Output the [X, Y] coordinate of the center of the cell containing the given text.  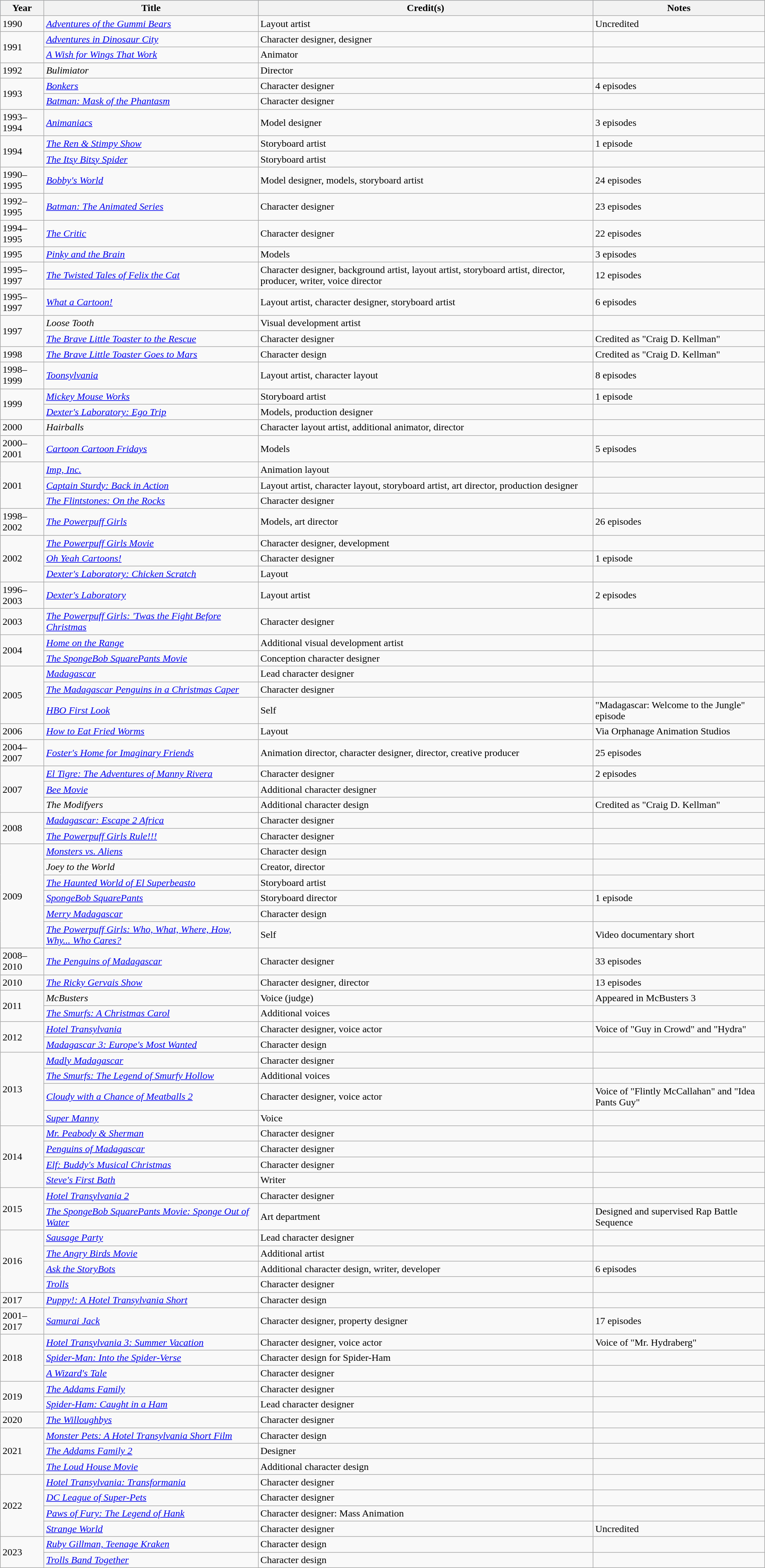
Ask the StoryBots [151, 1269]
Strange World [151, 1529]
Voice of "Guy in Crowd" and "Hydra" [679, 1029]
Conception character designer [426, 658]
Notes [679, 8]
The Powerpuff Girls: 'Twas the Fight Before Christmas [151, 622]
Captain Sturdy: Back in Action [151, 485]
The Willoughbys [151, 1420]
A Wish for Wings That Work [151, 55]
Character designer, director [426, 982]
Director [426, 70]
2023 [22, 1552]
2001–2017 [22, 1321]
Via Orphanage Animation Studios [679, 731]
24 episodes [679, 180]
The Ren & Stimpy Show [151, 143]
8 episodes [679, 375]
El Tigre: The Adventures of Manny Rivera [151, 774]
Mr. Peabody & Sherman [151, 1134]
Samurai Jack [151, 1321]
The Powerpuff Girls: Who, What, Where, How, Why... Who Cares? [151, 935]
The SpongeBob SquarePants Movie [151, 658]
Trolls Band Together [151, 1560]
SpongeBob SquarePants [151, 898]
2012 [22, 1037]
2022 [22, 1505]
The Itsy Bitsy Spider [151, 159]
Character designer, designer [426, 39]
13 episodes [679, 982]
Animaniacs [151, 123]
Additional character designer [426, 789]
Bobby's World [151, 180]
2016 [22, 1261]
2000–2001 [22, 449]
Joey to the World [151, 867]
2003 [22, 622]
Character designer, background artist, layout artist, storyboard artist, director, producer, writer, voice director [426, 275]
Oh Yeah Cartoons! [151, 559]
The Smurfs: The Legend of Smurfy Hollow [151, 1076]
Bee Movie [151, 789]
Models, art director [426, 521]
Paws of Fury: The Legend of Hank [151, 1513]
2005 [22, 695]
Year [22, 8]
Storyboard director [426, 898]
Imp, Inc. [151, 470]
Additional visual development artist [426, 643]
1997 [22, 331]
26 episodes [679, 521]
Loose Tooth [151, 323]
Merry Madagascar [151, 914]
2021 [22, 1451]
Voice [426, 1118]
Bulimiator [151, 70]
1992 [22, 70]
2014 [22, 1157]
2007 [22, 789]
Home on the Range [151, 643]
Model designer [426, 123]
2004–2007 [22, 753]
The Brave Little Toaster to the Rescue [151, 339]
Toonsylvania [151, 375]
What a Cartoon! [151, 302]
1993 [22, 94]
Additional character design, writer, developer [426, 1269]
2011 [22, 1006]
Models, production designer [426, 412]
Character designer, development [426, 543]
The Smurfs: A Christmas Carol [151, 1013]
2010 [22, 982]
2019 [22, 1397]
Title [151, 8]
Art department [426, 1217]
Madly Madagascar [151, 1060]
1994–1995 [22, 233]
Layout artist, character designer, storyboard artist [426, 302]
2013 [22, 1089]
1998–1999 [22, 375]
The Addams Family [151, 1389]
2001 [22, 485]
33 episodes [679, 961]
Video documentary short [679, 935]
Steve's First Bath [151, 1180]
2018 [22, 1358]
The Flintstones: On the Rocks [151, 501]
Voice (judge) [426, 998]
Animator [426, 55]
Puppy!: A Hotel Transylvania Short [151, 1300]
Ruby Gillman, Teenage Kraken [151, 1544]
Writer [426, 1180]
The Twisted Tales of Felix the Cat [151, 275]
Voice of "Mr. Hydraberg" [679, 1342]
Adventures in Dinosaur City [151, 39]
Hotel Transylvania 2 [151, 1196]
12 episodes [679, 275]
2002 [22, 559]
1995 [22, 255]
DC League of Super-Pets [151, 1498]
Monsters vs. Aliens [151, 852]
The SpongeBob SquarePants Movie: Sponge Out of Water [151, 1217]
"Madagascar: Welcome to the Jungle" episode [679, 710]
Batman: The Animated Series [151, 207]
Animation director, character designer, director, creative producer [426, 753]
The Addams Family 2 [151, 1451]
Hotel Transylvania: Transformania [151, 1482]
1998 [22, 354]
22 episodes [679, 233]
Adventures of the Gummi Bears [151, 24]
The Ricky Gervais Show [151, 982]
Character designer, property designer [426, 1321]
The Madagascar Penguins in a Christmas Caper [151, 689]
Madagascar [151, 674]
2004 [22, 651]
Character layout artist, additional animator, director [426, 427]
1998–2002 [22, 521]
25 episodes [679, 753]
The Angry Birds Movie [151, 1253]
Madagascar 3: Europe's Most Wanted [151, 1045]
Penguins of Madagascar [151, 1149]
2015 [22, 1209]
The Loud House Movie [151, 1467]
How to Eat Fried Worms [151, 731]
Madagascar: Escape 2 Africa [151, 820]
Designed and supervised Rap Battle Sequence [679, 1217]
The Brave Little Toaster Goes to Mars [151, 354]
Model designer, models, storyboard artist [426, 180]
2006 [22, 731]
23 episodes [679, 207]
1999 [22, 404]
1994 [22, 151]
Appeared in McBusters 3 [679, 998]
Trolls [151, 1284]
1992–1995 [22, 207]
Mickey Mouse Works [151, 396]
2008–2010 [22, 961]
Creator, director [426, 867]
The Powerpuff Girls Movie [151, 543]
Hotel Transylvania [151, 1029]
Cartoon Cartoon Fridays [151, 449]
Additional artist [426, 1253]
Visual development artist [426, 323]
The Haunted World of El Superbeasto [151, 883]
Super Manny [151, 1118]
4 episodes [679, 86]
1993–1994 [22, 123]
2000 [22, 427]
Monster Pets: A Hotel Transylvania Short Film [151, 1436]
Bonkers [151, 86]
Sausage Party [151, 1238]
1990 [22, 24]
2009 [22, 896]
Hairballs [151, 427]
1996–2003 [22, 595]
A Wizard's Tale [151, 1373]
Layout artist, character layout [426, 375]
Voice of "Flintly McCallahan" and "Idea Pants Guy" [679, 1097]
McBusters [151, 998]
Cloudy with a Chance of Meatballs 2 [151, 1097]
The Critic [151, 233]
Character design for Spider-Ham [426, 1358]
Spider-Man: Into the Spider-Verse [151, 1358]
2008 [22, 828]
2017 [22, 1300]
Designer [426, 1451]
HBO First Look [151, 710]
Spider-Ham: Caught in a Ham [151, 1405]
2020 [22, 1420]
Pinky and the Brain [151, 255]
Elf: Buddy's Musical Christmas [151, 1165]
The Powerpuff Girls [151, 521]
Credit(s) [426, 8]
5 episodes [679, 449]
Character designer: Mass Animation [426, 1513]
Dexter's Laboratory: Ego Trip [151, 412]
Dexter's Laboratory: Chicken Scratch [151, 574]
The Modifyers [151, 805]
17 episodes [679, 1321]
Layout artist, character layout, storyboard artist, art director, production designer [426, 485]
1991 [22, 47]
The Penguins of Madagascar [151, 961]
Foster's Home for Imaginary Friends [151, 753]
Dexter's Laboratory [151, 595]
Hotel Transylvania 3: Summer Vacation [151, 1342]
The Powerpuff Girls Rule!!! [151, 836]
Batman: Mask of the Phantasm [151, 101]
1990–1995 [22, 180]
Animation layout [426, 470]
